Return (X, Y) of the center of cell containing provided text 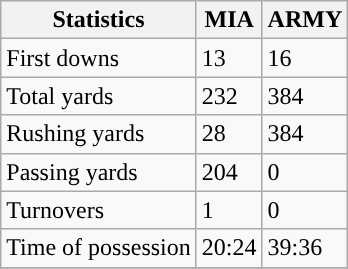
ARMY (305, 20)
28 (229, 134)
1 (229, 210)
39:36 (305, 248)
13 (229, 58)
First downs (99, 58)
232 (229, 96)
MIA (229, 20)
16 (305, 58)
Turnovers (99, 210)
204 (229, 172)
Total yards (99, 96)
Statistics (99, 20)
20:24 (229, 248)
Time of possession (99, 248)
Rushing yards (99, 134)
Passing yards (99, 172)
